Detect which cell encompasses the target text, then output its [X, Y] center coordinate. 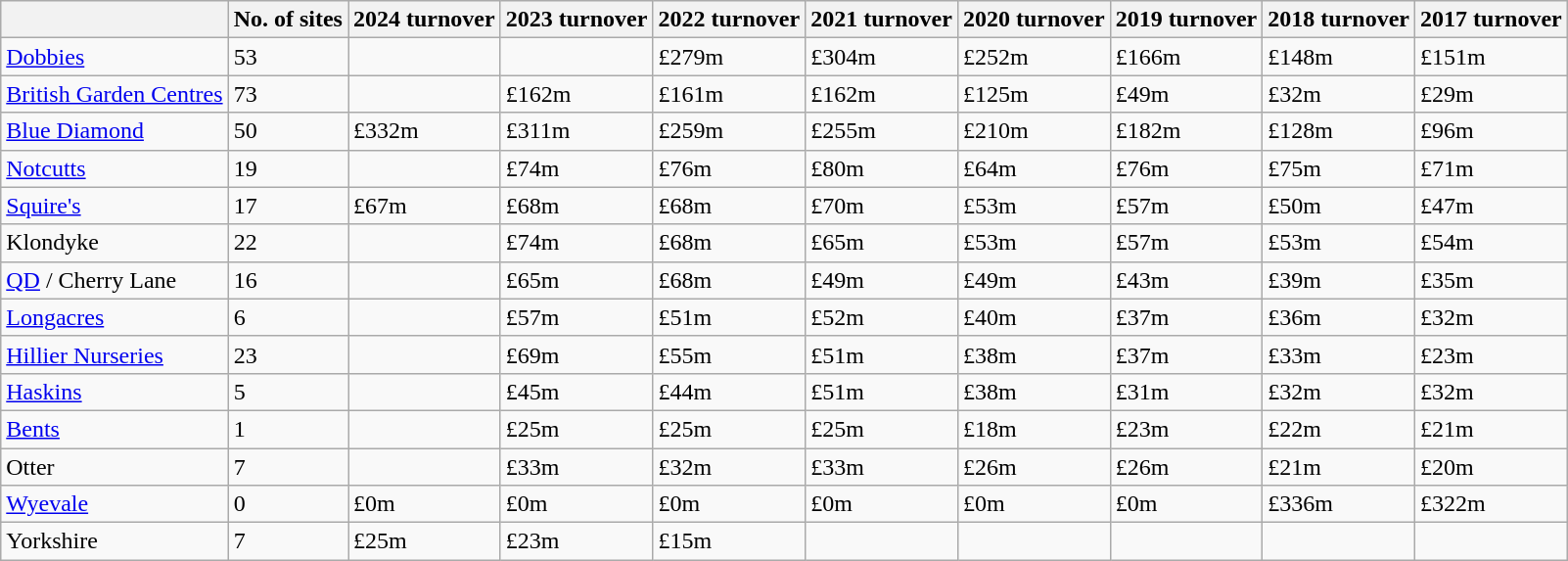
2023 turnover [576, 20]
2020 turnover [1034, 20]
23 [288, 354]
British Garden Centres [115, 94]
£52m [882, 317]
£47m [1492, 206]
Bents [115, 429]
£40m [1034, 317]
Longacres [115, 317]
£125m [1034, 94]
Squire's [115, 206]
£259m [729, 131]
£39m [1339, 280]
£210m [1034, 131]
£128m [1339, 131]
£255m [882, 131]
53 [288, 57]
£36m [1339, 317]
19 [288, 168]
22 [288, 243]
£70m [882, 206]
£336m [1339, 504]
Haskins [115, 392]
£69m [576, 354]
£311m [576, 131]
£182m [1186, 131]
£31m [1186, 392]
No. of sites [288, 20]
£54m [1492, 243]
£43m [1186, 280]
£20m [1492, 467]
Otter [115, 467]
17 [288, 206]
£15m [729, 541]
£332m [425, 131]
£252m [1034, 57]
Wyevale [115, 504]
£304m [882, 57]
£279m [729, 57]
£67m [425, 206]
£80m [882, 168]
2021 turnover [882, 20]
2017 turnover [1492, 20]
0 [288, 504]
£29m [1492, 94]
5 [288, 392]
£161m [729, 94]
2024 turnover [425, 20]
QD / Cherry Lane [115, 280]
£35m [1492, 280]
Dobbies [115, 57]
16 [288, 280]
2022 turnover [729, 20]
£71m [1492, 168]
£75m [1339, 168]
2018 turnover [1339, 20]
£64m [1034, 168]
2019 turnover [1186, 20]
£44m [729, 392]
£151m [1492, 57]
Klondyke [115, 243]
73 [288, 94]
£18m [1034, 429]
£166m [1186, 57]
£50m [1339, 206]
£22m [1339, 429]
£148m [1339, 57]
£55m [729, 354]
Notcutts [115, 168]
£45m [576, 392]
Hillier Nurseries [115, 354]
6 [288, 317]
£322m [1492, 504]
Yorkshire [115, 541]
Blue Diamond [115, 131]
1 [288, 429]
£96m [1492, 131]
50 [288, 131]
